Capture the cell that displays the provided text and extract its (x, y) central coordinate. 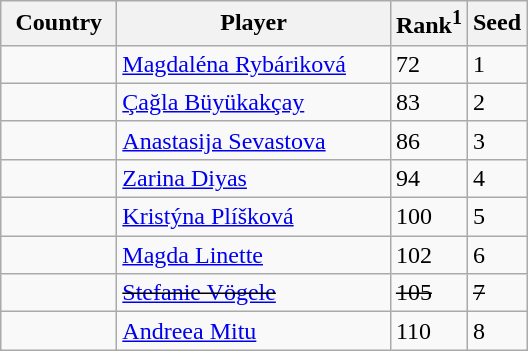
Player (254, 24)
72 (428, 64)
83 (428, 102)
3 (496, 140)
7 (496, 293)
Çağla Büyükakçay (254, 102)
1 (496, 64)
8 (496, 331)
6 (496, 255)
Stefanie Vögele (254, 293)
Rank1 (428, 24)
94 (428, 178)
5 (496, 217)
Kristýna Plíšková (254, 217)
100 (428, 217)
102 (428, 255)
Seed (496, 24)
110 (428, 331)
Magdaléna Rybáriková (254, 64)
Country (59, 24)
Andreea Mitu (254, 331)
Magda Linette (254, 255)
Zarina Diyas (254, 178)
4 (496, 178)
2 (496, 102)
86 (428, 140)
105 (428, 293)
Anastasija Sevastova (254, 140)
